Extract the (X, Y) coordinate from the center of the cell holding the provided text.  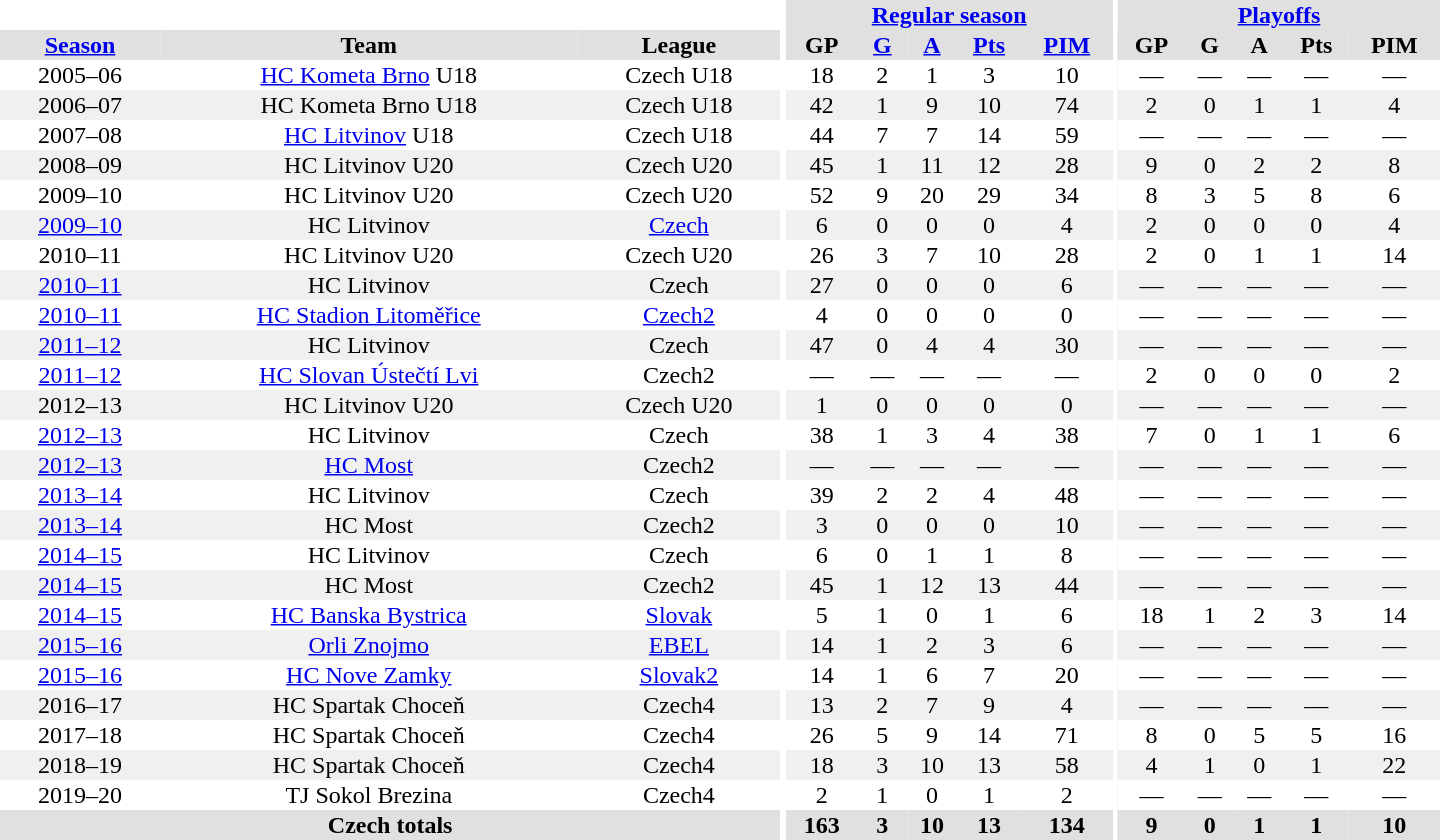
29 (989, 195)
2008–09 (80, 165)
HC Nove Zamky (368, 675)
52 (822, 195)
2016–17 (80, 705)
27 (822, 285)
74 (1066, 105)
134 (1066, 825)
22 (1394, 765)
EBEL (678, 645)
Season (80, 45)
HC Litvinov U18 (368, 135)
Orli Znojmo (368, 645)
42 (822, 105)
11 (932, 165)
Slovak (678, 615)
Regular season (950, 15)
34 (1066, 195)
16 (1394, 735)
Czech totals (390, 825)
2017–18 (80, 735)
2018–19 (80, 765)
48 (1066, 495)
HC Stadion Litoměřice (368, 315)
58 (1066, 765)
2019–20 (80, 795)
Playoffs (1279, 15)
TJ Sokol Brezina (368, 795)
71 (1066, 735)
2007–08 (80, 135)
League (678, 45)
2005–06 (80, 75)
Slovak2 (678, 675)
HC Slovan Ústečtí Lvi (368, 375)
47 (822, 345)
163 (822, 825)
30 (1066, 345)
Team (368, 45)
59 (1066, 135)
HC Banska Bystrica (368, 615)
2006–07 (80, 105)
39 (822, 495)
